Extract the (X, Y) coordinate from the center of the cell holding the provided text.  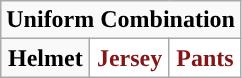
Helmet (46, 58)
Jersey (130, 58)
Pants (204, 58)
Uniform Combination (121, 20)
